Identify which cell holds the provided text, then report its [x, y] central coordinate. 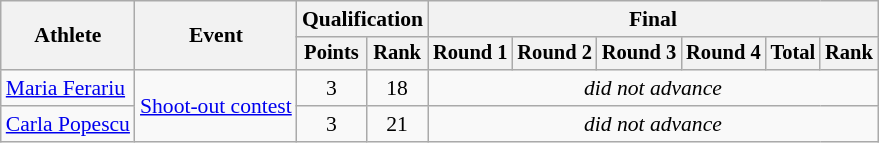
Round 4 [723, 54]
Shoot-out contest [216, 106]
Final [653, 19]
18 [397, 88]
21 [397, 124]
Event [216, 36]
Round 3 [639, 54]
Qualification [362, 19]
Carla Popescu [68, 124]
Round 1 [470, 54]
Athlete [68, 36]
Round 2 [554, 54]
Maria Ferariu [68, 88]
Points [332, 54]
Total [794, 54]
